Return (x, y) of the center of cell containing provided text 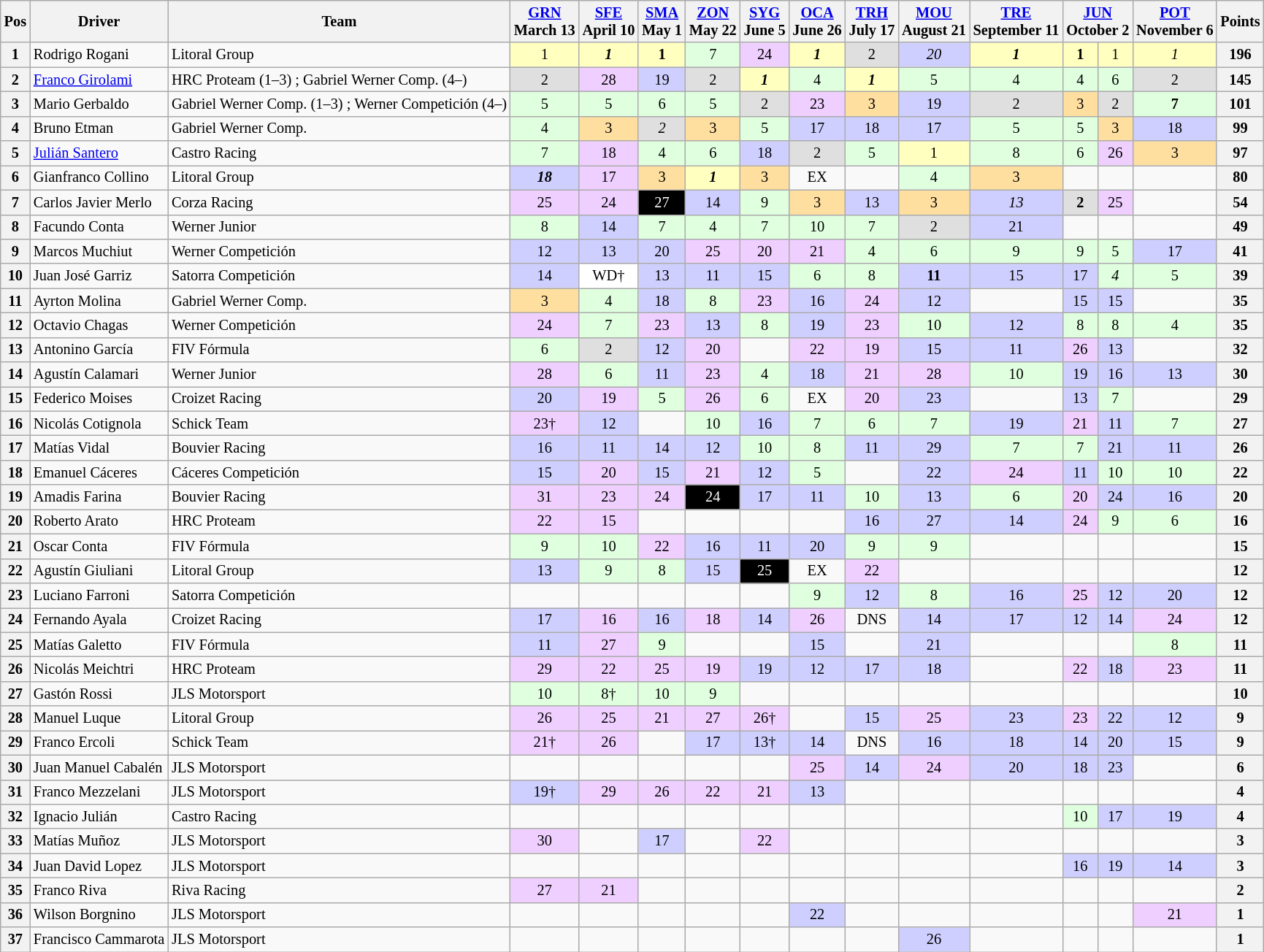
Agustín Calamari (99, 375)
Carlos Javier Merlo (99, 202)
Franco Girolami (99, 80)
Emanuel Cáceres (99, 472)
97 (1240, 153)
ZONMay 22 (713, 21)
Matías Muñoz (99, 841)
TRHJuly 17 (872, 21)
Franco Riva (99, 890)
Gastón Rossi (99, 694)
Mario Gerbaldo (99, 104)
Ayrton Molina (99, 301)
Francisco Cammarota (99, 940)
8† (609, 694)
Riva Racing (339, 890)
Matías Galetto (99, 645)
Bruno Etman (99, 128)
196 (1240, 55)
OCAJune 26 (818, 21)
Manuel Luque (99, 718)
21† (545, 742)
Marcos Muchiut (99, 251)
34 (15, 866)
101 (1240, 104)
Octavio Chagas (99, 325)
49 (1240, 227)
Julián Santero (99, 153)
Gabriel Werner Comp. (1–3) ; Werner Competición (4–) (339, 104)
Points (1240, 21)
Team (339, 21)
Corza Racing (339, 202)
Rodrigo Rogani (99, 55)
TRESeptember 11 (1016, 21)
19† (545, 792)
41 (1240, 251)
Cáceres Competición (339, 472)
MOUAugust 21 (933, 21)
Gianfranco Collino (99, 177)
Luciano Farroni (99, 595)
POTNovember 6 (1174, 21)
145 (1240, 80)
33 (15, 841)
Fernando Ayala (99, 620)
SYGJune 5 (765, 21)
Facundo Conta (99, 227)
GRNMarch 13 (545, 21)
JUNOctober 2 (1098, 21)
Juan Manuel Cabalén (99, 767)
Franco Ercoli (99, 742)
SMAMay 1 (662, 21)
Wilson Borgnino (99, 915)
80 (1240, 177)
Amadis Farina (99, 497)
Federico Moises (99, 399)
37 (15, 940)
Matías Vidal (99, 448)
Nicolás Cotignola (99, 423)
36 (15, 915)
HRC Proteam (1–3) ; Gabriel Werner Comp. (4–) (339, 80)
99 (1240, 128)
Driver (99, 21)
Pos (15, 21)
54 (1240, 202)
Oscar Conta (99, 546)
WD† (609, 276)
Nicolás Meichtri (99, 669)
13† (765, 742)
Antonino García (99, 350)
26† (765, 718)
Franco Mezzelani (99, 792)
Agustín Giuliani (99, 571)
Juan José Garriz (99, 276)
Ignacio Julián (99, 816)
39 (1240, 276)
Juan David Lopez (99, 866)
Roberto Arato (99, 521)
23† (545, 423)
SFEApril 10 (609, 21)
